From the cell containing the given text, extract its center point as [X, Y] coordinate. 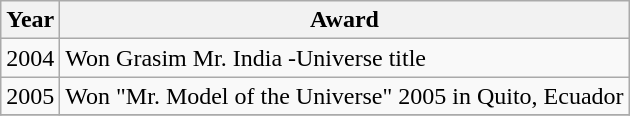
2004 [30, 58]
Won "Mr. Model of the Universe" 2005 in Quito, Ecuador [344, 96]
Award [344, 20]
2005 [30, 96]
Year [30, 20]
Won Grasim Mr. India -Universe title [344, 58]
